From the cell containing the given text, extract its center point as [x, y] coordinate. 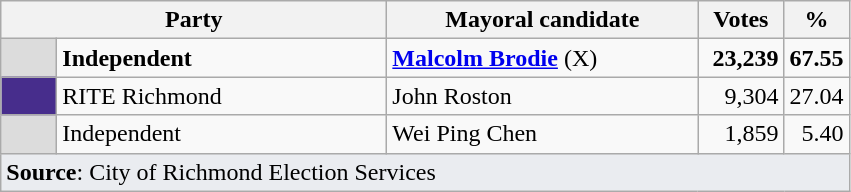
67.55 [816, 58]
RITE Richmond [222, 96]
% [816, 20]
9,304 [741, 96]
John Roston [542, 96]
Wei Ping Chen [542, 134]
Votes [741, 20]
Mayoral candidate [542, 20]
Malcolm Brodie (X) [542, 58]
27.04 [816, 96]
Party [194, 20]
1,859 [741, 134]
5.40 [816, 134]
23,239 [741, 58]
Source: City of Richmond Election Services [425, 172]
